Scan for the cell matching the given text and deliver its (x, y) coordinate at center. 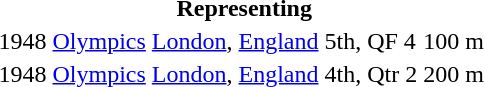
Olympics (99, 41)
5th, QF 4 (371, 41)
London, England (235, 41)
